Detect which cell encompasses the target text, then output its [X, Y] center coordinate. 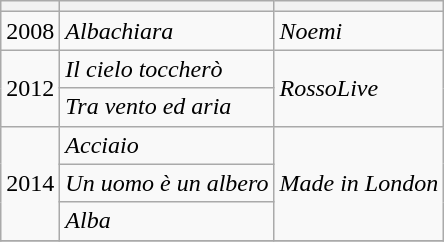
Il cielo toccherò [167, 69]
Made in London [359, 183]
Albachiara [167, 31]
2008 [30, 31]
Tra vento ed aria [167, 107]
Un uomo è un albero [167, 183]
Alba [167, 221]
2012 [30, 88]
Noemi [359, 31]
2014 [30, 183]
Acciaio [167, 145]
RossoLive [359, 88]
